Extract the [x, y] coordinate from the center of the cell holding the provided text.  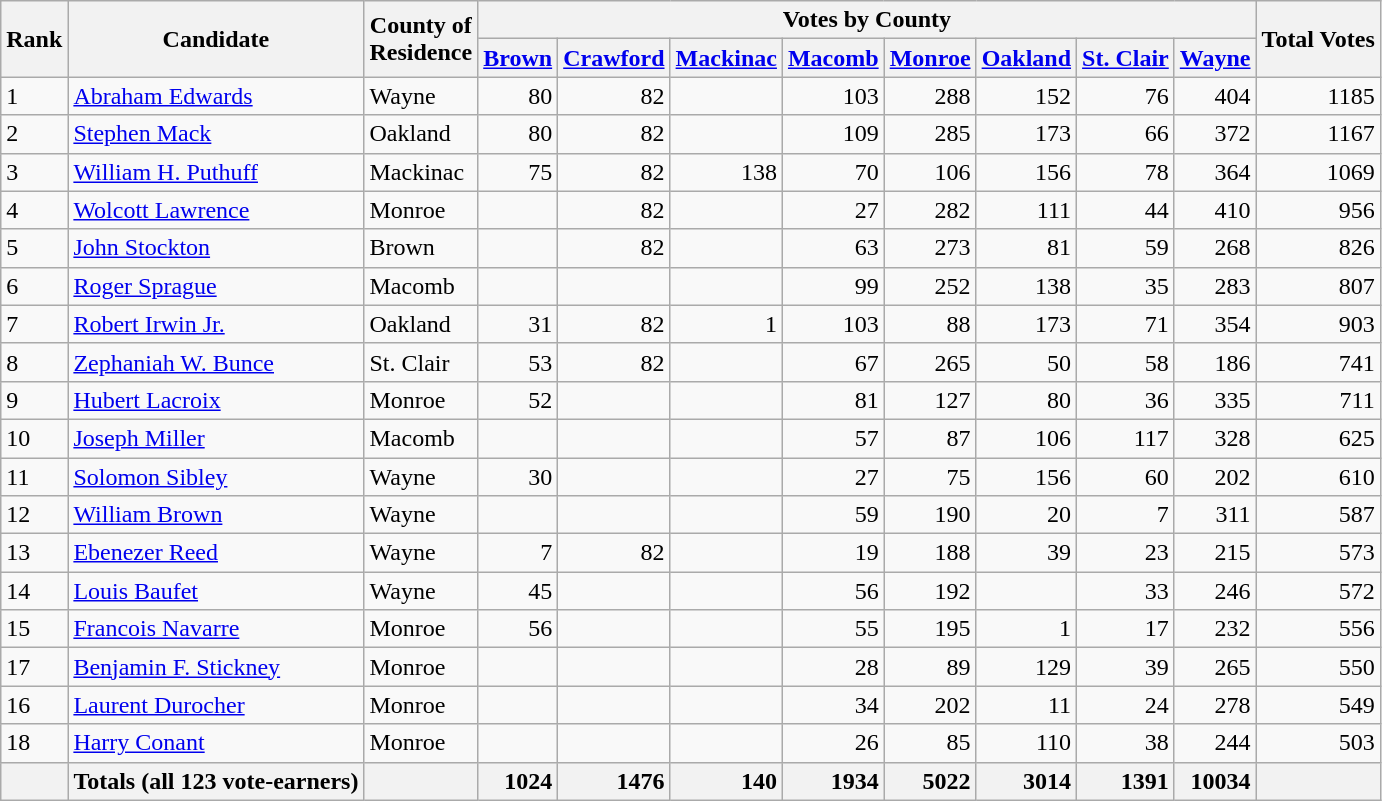
89 [930, 667]
188 [930, 553]
99 [833, 286]
55 [833, 629]
William H. Puthuff [216, 172]
Louis Baufet [216, 591]
John Stockton [216, 248]
283 [1215, 286]
County ofResidence [421, 39]
215 [1215, 553]
610 [1318, 477]
66 [1126, 134]
76 [1126, 96]
5022 [930, 781]
William Brown [216, 515]
550 [1318, 667]
85 [930, 743]
711 [1318, 400]
117 [1126, 438]
15 [34, 629]
741 [1318, 362]
Laurent Durocher [216, 705]
24 [1126, 705]
129 [1026, 667]
354 [1215, 324]
807 [1318, 286]
8 [34, 362]
88 [930, 324]
78 [1126, 172]
587 [1318, 515]
6 [34, 286]
12 [34, 515]
3014 [1026, 781]
52 [518, 400]
16 [34, 705]
190 [930, 515]
53 [518, 362]
556 [1318, 629]
44 [1126, 210]
244 [1215, 743]
Zephaniah W. Bunce [216, 362]
311 [1215, 515]
573 [1318, 553]
Wolcott Lawrence [216, 210]
110 [1026, 743]
Robert Irwin Jr. [216, 324]
549 [1318, 705]
70 [833, 172]
Votes by County [867, 20]
Harry Conant [216, 743]
5 [34, 248]
111 [1026, 210]
903 [1318, 324]
23 [1126, 553]
10 [34, 438]
31 [518, 324]
71 [1126, 324]
14 [34, 591]
67 [833, 362]
1185 [1318, 96]
26 [833, 743]
10034 [1215, 781]
335 [1215, 400]
28 [833, 667]
140 [726, 781]
Candidate [216, 39]
1167 [1318, 134]
127 [930, 400]
57 [833, 438]
826 [1318, 248]
Hubert Lacroix [216, 400]
625 [1318, 438]
36 [1126, 400]
Joseph Miller [216, 438]
58 [1126, 362]
9 [34, 400]
1934 [833, 781]
Stephen Mack [216, 134]
273 [930, 248]
Roger Sprague [216, 286]
2 [34, 134]
30 [518, 477]
1069 [1318, 172]
285 [930, 134]
20 [1026, 515]
282 [930, 210]
33 [1126, 591]
63 [833, 248]
13 [34, 553]
1391 [1126, 781]
364 [1215, 172]
152 [1026, 96]
3 [34, 172]
60 [1126, 477]
192 [930, 591]
109 [833, 134]
Francois Navarre [216, 629]
Solomon Sibley [216, 477]
1024 [518, 781]
Total Votes [1318, 39]
38 [1126, 743]
372 [1215, 134]
328 [1215, 438]
1476 [614, 781]
404 [1215, 96]
19 [833, 553]
Benjamin F. Stickney [216, 667]
18 [34, 743]
Crawford [614, 58]
195 [930, 629]
956 [1318, 210]
4 [34, 210]
45 [518, 591]
50 [1026, 362]
Abraham Edwards [216, 96]
232 [1215, 629]
572 [1318, 591]
278 [1215, 705]
268 [1215, 248]
Totals (all 123 vote-earners) [216, 781]
252 [930, 286]
34 [833, 705]
503 [1318, 743]
Rank [34, 39]
87 [930, 438]
246 [1215, 591]
186 [1215, 362]
Ebenezer Reed [216, 553]
410 [1215, 210]
288 [930, 96]
35 [1126, 286]
